Extract the [X, Y] coordinate from the center of the cell holding the provided text.  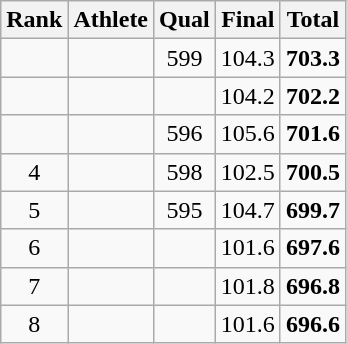
Final [248, 20]
Athlete [111, 20]
701.6 [312, 134]
702.2 [312, 96]
4 [34, 172]
Total [312, 20]
700.5 [312, 172]
696.6 [312, 324]
104.2 [248, 96]
703.3 [312, 58]
102.5 [248, 172]
596 [185, 134]
Qual [185, 20]
105.6 [248, 134]
696.8 [312, 286]
104.7 [248, 210]
8 [34, 324]
598 [185, 172]
104.3 [248, 58]
Rank [34, 20]
699.7 [312, 210]
6 [34, 248]
7 [34, 286]
5 [34, 210]
697.6 [312, 248]
101.8 [248, 286]
595 [185, 210]
599 [185, 58]
